Scan for the cell matching the given text and deliver its [X, Y] coordinate at center. 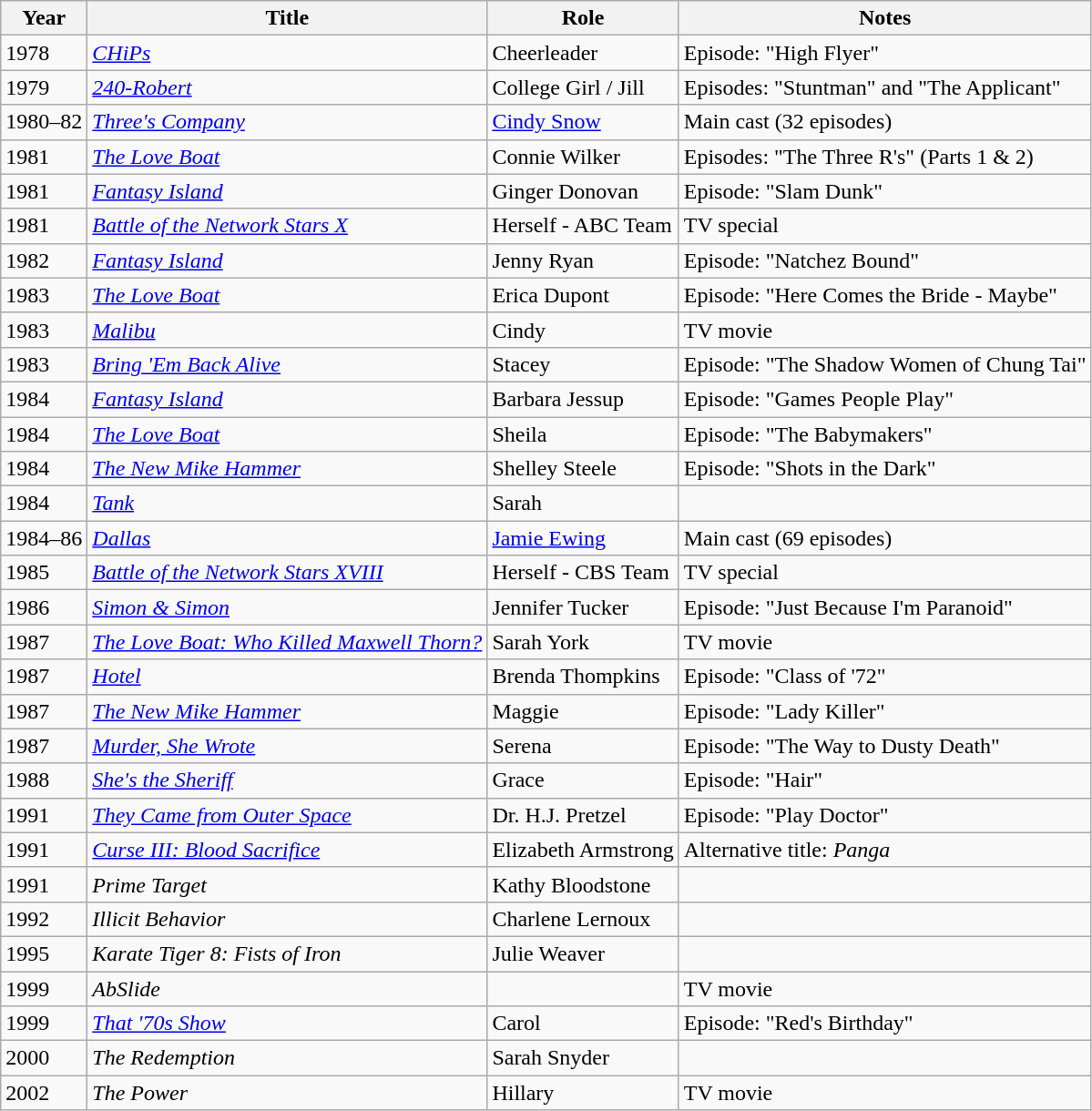
Erica Dupont [583, 295]
Episode: "Red's Birthday" [885, 1024]
Hotel [288, 677]
Episode: "Slam Dunk" [885, 191]
Charlene Lernoux [583, 919]
Illicit Behavior [288, 919]
Episode: "Just Because I'm Paranoid" [885, 607]
Notes [885, 18]
Episode: "The Shadow Women of Chung Tai" [885, 364]
Julie Weaver [583, 953]
Kathy Bloodstone [583, 884]
Bring 'Em Back Alive [288, 364]
Herself - CBS Team [583, 573]
Cindy [583, 330]
Hillary [583, 1093]
1988 [44, 780]
Grace [583, 780]
Tank [288, 504]
2002 [44, 1093]
Murder, She Wrote [288, 746]
Jennifer Tucker [583, 607]
Alternative title: Panga [885, 850]
Three's Company [288, 122]
Sheila [583, 434]
1995 [44, 953]
Herself - ABC Team [583, 226]
Carol [583, 1024]
Role [583, 18]
Simon & Simon [288, 607]
1979 [44, 87]
2000 [44, 1058]
Main cast (69 episodes) [885, 538]
Connie Wilker [583, 157]
She's the Sheriff [288, 780]
Episode: "Here Comes the Bride - Maybe" [885, 295]
Episode: "The Babymakers" [885, 434]
Curse III: Blood Sacrifice [288, 850]
Episode: "Natchez Bound" [885, 260]
AbSlide [288, 988]
1980–82 [44, 122]
Dallas [288, 538]
Prime Target [288, 884]
240-Robert [288, 87]
Episodes: "Stuntman" and "The Applicant" [885, 87]
Episodes: "The Three R's" (Parts 1 & 2) [885, 157]
Jamie Ewing [583, 538]
1982 [44, 260]
The Love Boat: Who Killed Maxwell Thorn? [288, 642]
Title [288, 18]
That '70s Show [288, 1024]
Sarah [583, 504]
Sarah Snyder [583, 1058]
Battle of the Network Stars X [288, 226]
Brenda Thompkins [583, 677]
Episode: "High Flyer" [885, 53]
Karate Tiger 8: Fists of Iron [288, 953]
Barbara Jessup [583, 399]
Episode: "Hair" [885, 780]
Battle of the Network Stars XVIII [288, 573]
Ginger Donovan [583, 191]
The Redemption [288, 1058]
Malibu [288, 330]
Main cast (32 episodes) [885, 122]
Maggie [583, 711]
Episode: "Games People Play" [885, 399]
Serena [583, 746]
Cheerleader [583, 53]
1978 [44, 53]
Episode: "Lady Killer" [885, 711]
Episode: "Shots in the Dark" [885, 469]
1992 [44, 919]
Sarah York [583, 642]
Elizabeth Armstrong [583, 850]
Episode: "Class of '72" [885, 677]
Episode: "Play Doctor" [885, 815]
College Girl / Jill [583, 87]
1984–86 [44, 538]
Dr. H.J. Pretzel [583, 815]
Year [44, 18]
The Power [288, 1093]
They Came from Outer Space [288, 815]
1986 [44, 607]
Episode: "The Way to Dusty Death" [885, 746]
Shelley Steele [583, 469]
Jenny Ryan [583, 260]
CHiPs [288, 53]
Stacey [583, 364]
1985 [44, 573]
Cindy Snow [583, 122]
